Identify which cell holds the provided text, then report its (X, Y) central coordinate. 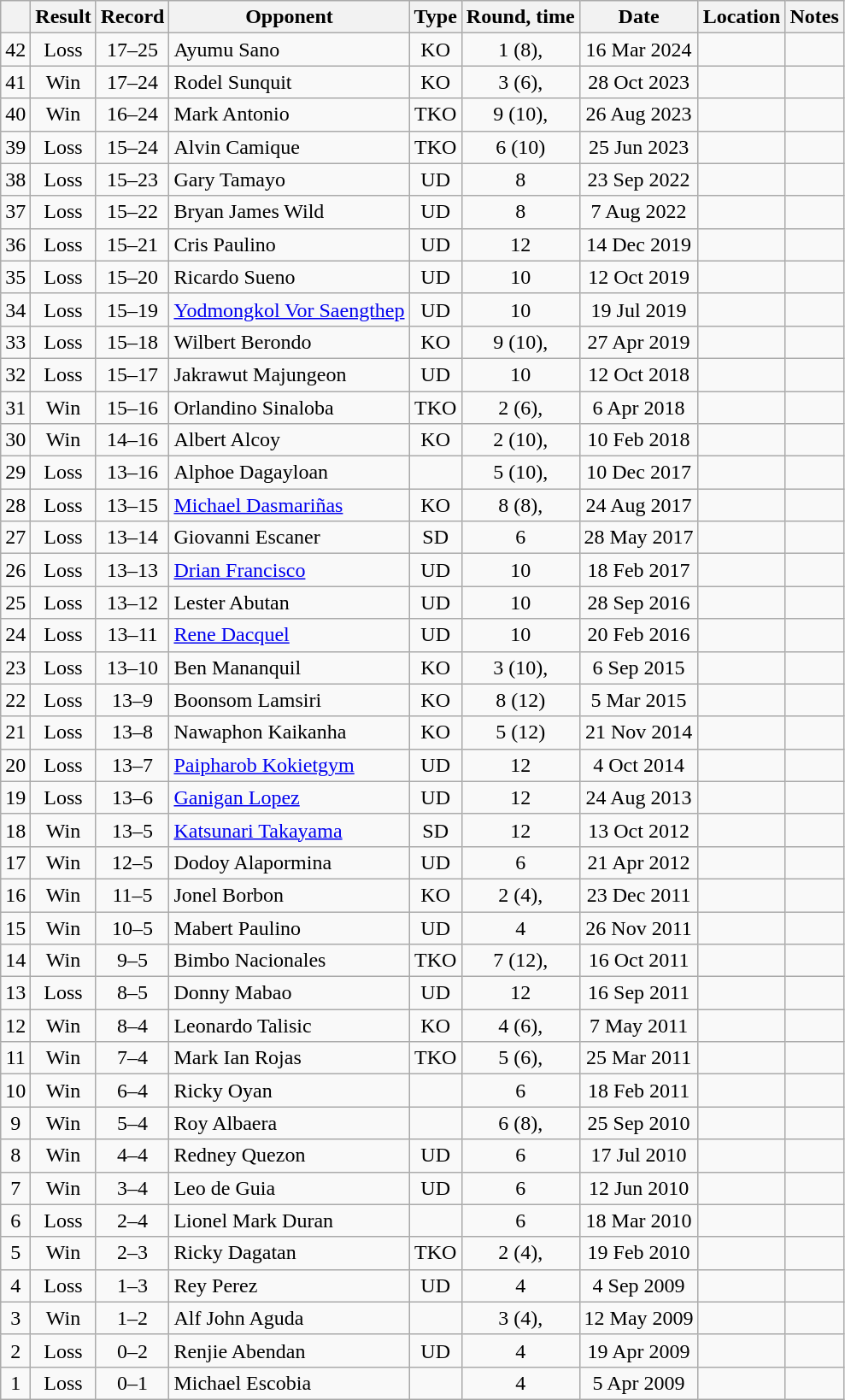
10 Dec 2017 (639, 473)
1–2 (132, 1318)
14 (15, 961)
11 (15, 1058)
5 Apr 2009 (639, 1383)
Boonsom Lamsiri (289, 700)
13–9 (132, 700)
5 (6), (520, 1058)
Rene Dacquel (289, 635)
18 Feb 2011 (639, 1091)
3 (15, 1318)
5 (10), (520, 473)
25 Jun 2023 (639, 147)
Bimbo Nacionales (289, 961)
Date (639, 17)
15 (15, 927)
9 (15, 1123)
9–5 (132, 961)
Lester Abutan (289, 603)
24 Aug 2017 (639, 505)
22 (15, 700)
29 (15, 473)
Alf John Aguda (289, 1318)
19 Jul 2019 (639, 309)
28 (15, 505)
8–4 (132, 1026)
13–12 (132, 603)
36 (15, 244)
15–17 (132, 374)
15–24 (132, 147)
0–1 (132, 1383)
Opponent (289, 17)
15–21 (132, 244)
15–19 (132, 309)
Mabert Paulino (289, 927)
12–5 (132, 862)
3 (6), (520, 82)
30 (15, 440)
15–16 (132, 408)
Result (63, 17)
Ricky Oyan (289, 1091)
8 (12) (520, 700)
Jakrawut Majungeon (289, 374)
Dodoy Alapormina (289, 862)
13–7 (132, 765)
Gary Tamayo (289, 179)
Jonel Borbon (289, 895)
25 Mar 2011 (639, 1058)
38 (15, 179)
33 (15, 342)
21 Apr 2012 (639, 862)
Location (742, 17)
6–4 (132, 1091)
6 Apr 2018 (639, 408)
0–2 (132, 1350)
Nawaphon Kaikanha (289, 732)
16 (15, 895)
Round, time (520, 17)
10–5 (132, 927)
13–16 (132, 473)
Cris Paulino (289, 244)
12 Jun 2010 (639, 1188)
12 May 2009 (639, 1318)
7 (15, 1188)
Michael Dasmariñas (289, 505)
1 (8), (520, 50)
13–13 (132, 570)
Ganigan Lopez (289, 797)
Giovanni Escaner (289, 538)
7 May 2011 (639, 1026)
40 (15, 115)
4 Oct 2014 (639, 765)
Orlandino Sinaloba (289, 408)
2 (6), (520, 408)
1–3 (132, 1285)
6 (10) (520, 147)
24 Aug 2013 (639, 797)
7–4 (132, 1058)
21 (15, 732)
17–25 (132, 50)
31 (15, 408)
5 Mar 2015 (639, 700)
28 Sep 2016 (639, 603)
21 Nov 2014 (639, 732)
13–8 (132, 732)
17 Jul 2010 (639, 1156)
Drian Francisco (289, 570)
2–4 (132, 1221)
Donny Mabao (289, 993)
27 Apr 2019 (639, 342)
35 (15, 277)
Paipharob Kokietgym (289, 765)
13–10 (132, 668)
13–5 (132, 830)
13–14 (132, 538)
3–4 (132, 1188)
32 (15, 374)
18 Feb 2017 (639, 570)
23 (15, 668)
Ricky Dagatan (289, 1253)
25 Sep 2010 (639, 1123)
19 Apr 2009 (639, 1350)
12 Oct 2019 (639, 277)
39 (15, 147)
8 (8), (520, 505)
15–22 (132, 212)
26 (15, 570)
Ricardo Sueno (289, 277)
20 (15, 765)
Notes (814, 17)
Mark Antonio (289, 115)
13–11 (132, 635)
24 (15, 635)
Ben Mananquil (289, 668)
Rey Perez (289, 1285)
Lionel Mark Duran (289, 1221)
26 Aug 2023 (639, 115)
11–5 (132, 895)
6 Sep 2015 (639, 668)
42 (15, 50)
15–20 (132, 277)
Michael Escobia (289, 1383)
13–15 (132, 505)
Renjie Abendan (289, 1350)
16 Oct 2011 (639, 961)
2 (10), (520, 440)
23 Sep 2022 (639, 179)
2–3 (132, 1253)
Redney Quezon (289, 1156)
17–24 (132, 82)
5 (15, 1253)
3 (4), (520, 1318)
Ayumu Sano (289, 50)
37 (15, 212)
13 (15, 993)
25 (15, 603)
19 Feb 2010 (639, 1253)
27 (15, 538)
Roy Albaera (289, 1123)
5–4 (132, 1123)
Type (436, 17)
12 Oct 2018 (639, 374)
6 (8), (520, 1123)
19 (15, 797)
4 Sep 2009 (639, 1285)
26 Nov 2011 (639, 927)
1 (15, 1383)
18 Mar 2010 (639, 1221)
5 (12) (520, 732)
7 (12), (520, 961)
14 Dec 2019 (639, 244)
Leonardo Talisic (289, 1026)
Rodel Sunquit (289, 82)
Leo de Guia (289, 1188)
Mark Ian Rojas (289, 1058)
Yodmongkol Vor Saengthep (289, 309)
16 Mar 2024 (639, 50)
28 May 2017 (639, 538)
28 Oct 2023 (639, 82)
Wilbert Berondo (289, 342)
16 Sep 2011 (639, 993)
7 Aug 2022 (639, 212)
18 (15, 830)
13 Oct 2012 (639, 830)
Alvin Camique (289, 147)
17 (15, 862)
15–18 (132, 342)
14–16 (132, 440)
8–5 (132, 993)
13–6 (132, 797)
4 (6), (520, 1026)
Record (132, 17)
4–4 (132, 1156)
Katsunari Takayama (289, 830)
Bryan James Wild (289, 212)
Albert Alcoy (289, 440)
10 Feb 2018 (639, 440)
3 (10), (520, 668)
2 (15, 1350)
16–24 (132, 115)
15–23 (132, 179)
34 (15, 309)
23 Dec 2011 (639, 895)
20 Feb 2016 (639, 635)
41 (15, 82)
Alphoe Dagayloan (289, 473)
